From the cell containing the given text, extract its center point as (x, y) coordinate. 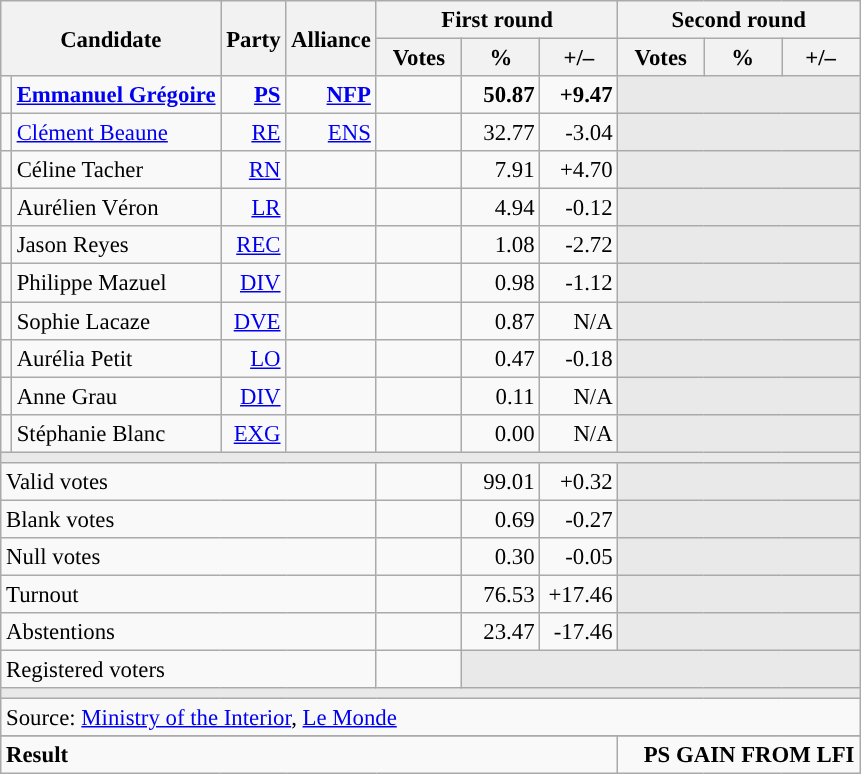
Second round (739, 20)
0.11 (501, 396)
0.47 (501, 358)
0.69 (501, 519)
76.53 (501, 594)
Alliance (331, 38)
-1.12 (579, 283)
Null votes (188, 557)
REC (254, 245)
LR (254, 208)
Turnout (188, 594)
-0.12 (579, 208)
-17.46 (579, 632)
Abstentions (188, 632)
-3.04 (579, 133)
Céline Tacher (116, 170)
Emmanuel Grégoire (116, 95)
Sophie Lacaze (116, 321)
EXG (254, 433)
Result (310, 755)
Source: Ministry of the Interior, Le Monde (430, 718)
+9.47 (579, 95)
Party (254, 38)
Registered voters (188, 670)
1.08 (501, 245)
7.91 (501, 170)
+4.70 (579, 170)
ENS (331, 133)
NFP (331, 95)
Jason Reyes (116, 245)
First round (497, 20)
4.94 (501, 208)
DVE (254, 321)
RE (254, 133)
-0.27 (579, 519)
Aurélien Véron (116, 208)
99.01 (501, 482)
PS (254, 95)
32.77 (501, 133)
0.30 (501, 557)
Valid votes (188, 482)
Blank votes (188, 519)
Aurélia Petit (116, 358)
PS GAIN FROM LFI (739, 755)
+17.46 (579, 594)
Philippe Mazuel (116, 283)
0.00 (501, 433)
23.47 (501, 632)
Candidate (111, 38)
-0.18 (579, 358)
Stéphanie Blanc (116, 433)
0.87 (501, 321)
Anne Grau (116, 396)
50.87 (501, 95)
-2.72 (579, 245)
+0.32 (579, 482)
RN (254, 170)
LO (254, 358)
-0.05 (579, 557)
Clément Beaune (116, 133)
0.98 (501, 283)
